Identify which cell holds the provided text, then report its [X, Y] central coordinate. 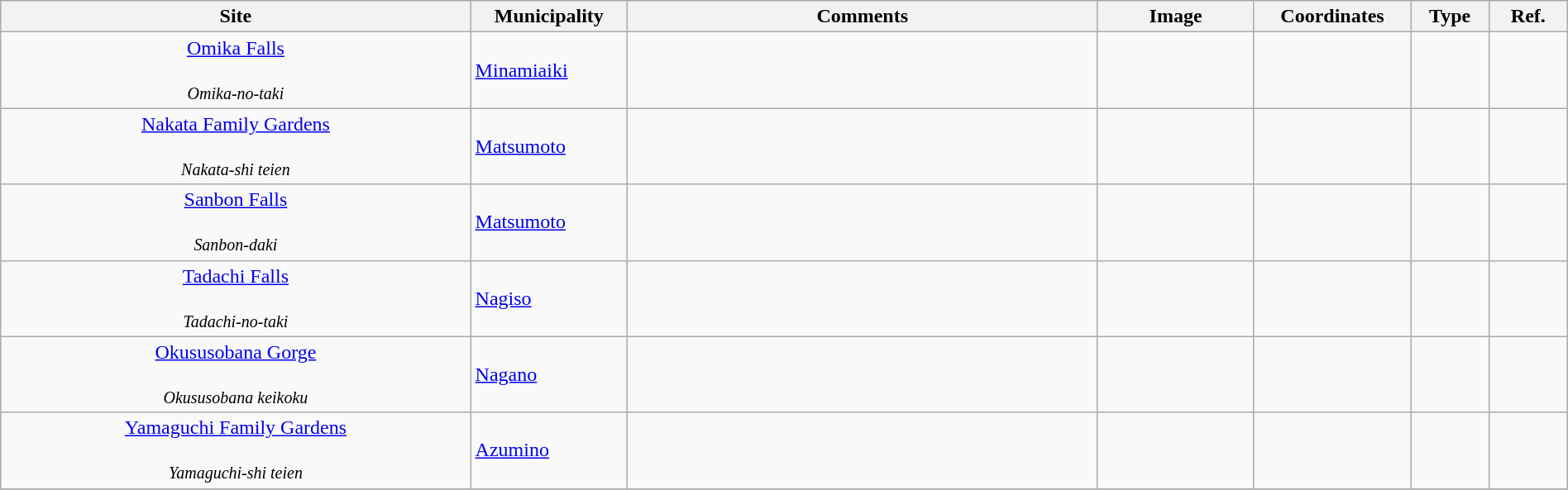
Image [1176, 17]
Comments [863, 17]
Ref. [1528, 17]
Azumino [549, 450]
Municipality [549, 17]
Yamaguchi Family GardensYamaguchi-shi teien [236, 450]
Nagano [549, 374]
Nagiso [549, 298]
Tadachi FallsTadachi-no-taki [236, 298]
Nakata Family GardensNakata-shi teien [236, 146]
Minamiaiki [549, 70]
Site [236, 17]
Type [1451, 17]
Okususobana GorgeOkususobana keikoku [236, 374]
Sanbon FallsSanbon-daki [236, 222]
Omika FallsOmika-no-taki [236, 70]
Coordinates [1331, 17]
